Scan for the cell matching the given text and deliver its [x, y] coordinate at center. 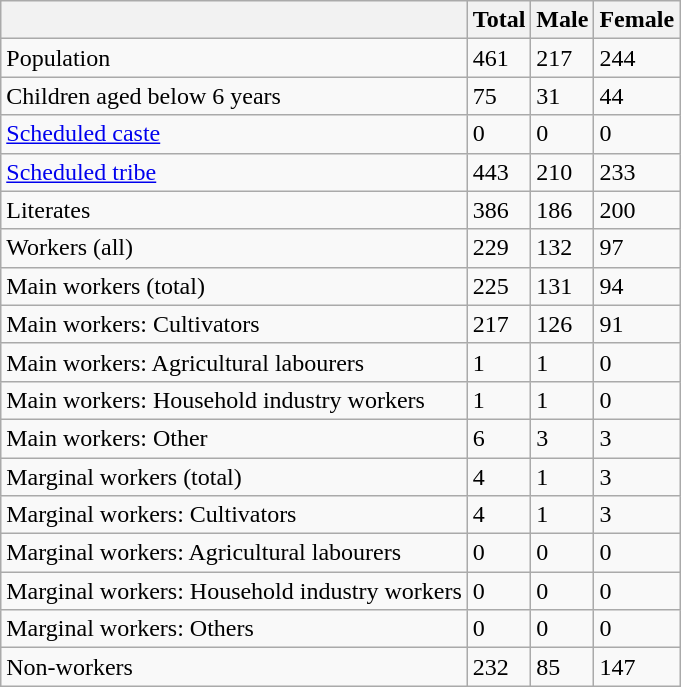
Marginal workers: Others [234, 629]
210 [562, 172]
Marginal workers (total) [234, 477]
233 [637, 172]
147 [637, 667]
131 [562, 286]
31 [562, 96]
91 [637, 324]
44 [637, 96]
Population [234, 58]
Main workers: Household industry workers [234, 400]
94 [637, 286]
Literates [234, 210]
Non-workers [234, 667]
Workers (all) [234, 248]
386 [499, 210]
85 [562, 667]
Total [499, 20]
Scheduled tribe [234, 172]
Main workers: Cultivators [234, 324]
97 [637, 248]
Marginal workers: Cultivators [234, 515]
443 [499, 172]
Female [637, 20]
6 [499, 438]
Marginal workers: Agricultural labourers [234, 553]
186 [562, 210]
Male [562, 20]
200 [637, 210]
461 [499, 58]
232 [499, 667]
Main workers (total) [234, 286]
Children aged below 6 years [234, 96]
Marginal workers: Household industry workers [234, 591]
229 [499, 248]
Main workers: Other [234, 438]
Main workers: Agricultural labourers [234, 362]
244 [637, 58]
132 [562, 248]
225 [499, 286]
75 [499, 96]
126 [562, 324]
Scheduled caste [234, 134]
